Output the (X, Y) coordinate of the center of the cell containing the given text.  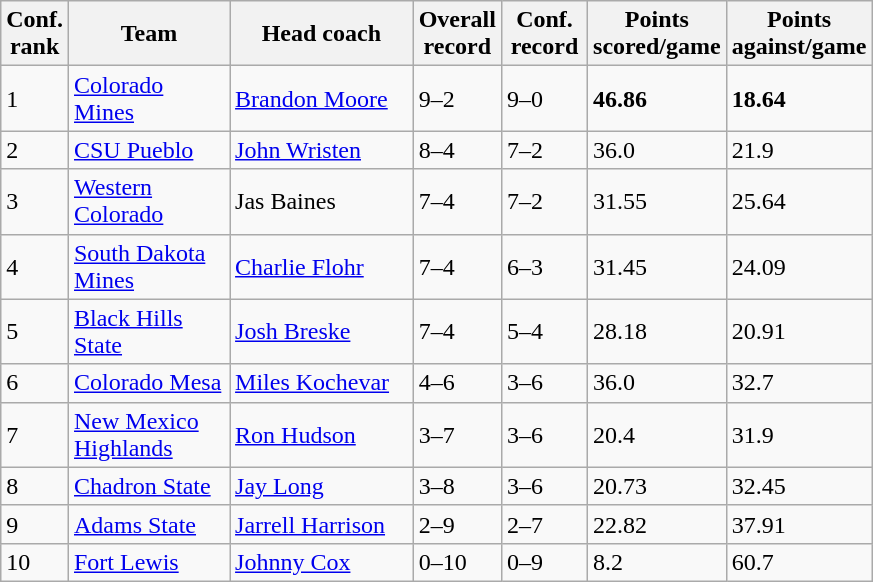
3–8 (457, 486)
22.82 (658, 524)
Colorado Mesa (148, 383)
20.73 (658, 486)
60.7 (799, 562)
New Mexico Highlands (148, 434)
8–4 (457, 150)
0–9 (544, 562)
Head coach (322, 34)
4–6 (457, 383)
31.45 (658, 266)
18.64 (799, 98)
24.09 (799, 266)
28.18 (658, 332)
Chadron State (148, 486)
Jarrell Harrison (322, 524)
Team (148, 34)
Western Colorado (148, 202)
10 (35, 562)
Black Hills State (148, 332)
Conf. rank (35, 34)
2–9 (457, 524)
Overall record (457, 34)
Miles Kochevar (322, 383)
Conf. record (544, 34)
7 (35, 434)
2–7 (544, 524)
1 (35, 98)
5 (35, 332)
8.2 (658, 562)
0–10 (457, 562)
32.7 (799, 383)
Brandon Moore (322, 98)
Jay Long (322, 486)
3–7 (457, 434)
4 (35, 266)
Josh Breske (322, 332)
John Wristen (322, 150)
Charlie Flohr (322, 266)
21.9 (799, 150)
Colorado Mines (148, 98)
6–3 (544, 266)
Fort Lewis (148, 562)
Adams State (148, 524)
Jas Baines (322, 202)
20.4 (658, 434)
8 (35, 486)
25.64 (799, 202)
31.55 (658, 202)
9–0 (544, 98)
Points against/game (799, 34)
CSU Pueblo (148, 150)
31.9 (799, 434)
Ron Hudson (322, 434)
32.45 (799, 486)
37.91 (799, 524)
Points scored/game (658, 34)
20.91 (799, 332)
5–4 (544, 332)
South Dakota Mines (148, 266)
2 (35, 150)
9–2 (457, 98)
9 (35, 524)
3 (35, 202)
46.86 (658, 98)
Johnny Cox (322, 562)
6 (35, 383)
